Return the (x, y) coordinate for the center point of the cell that contains the specified text.  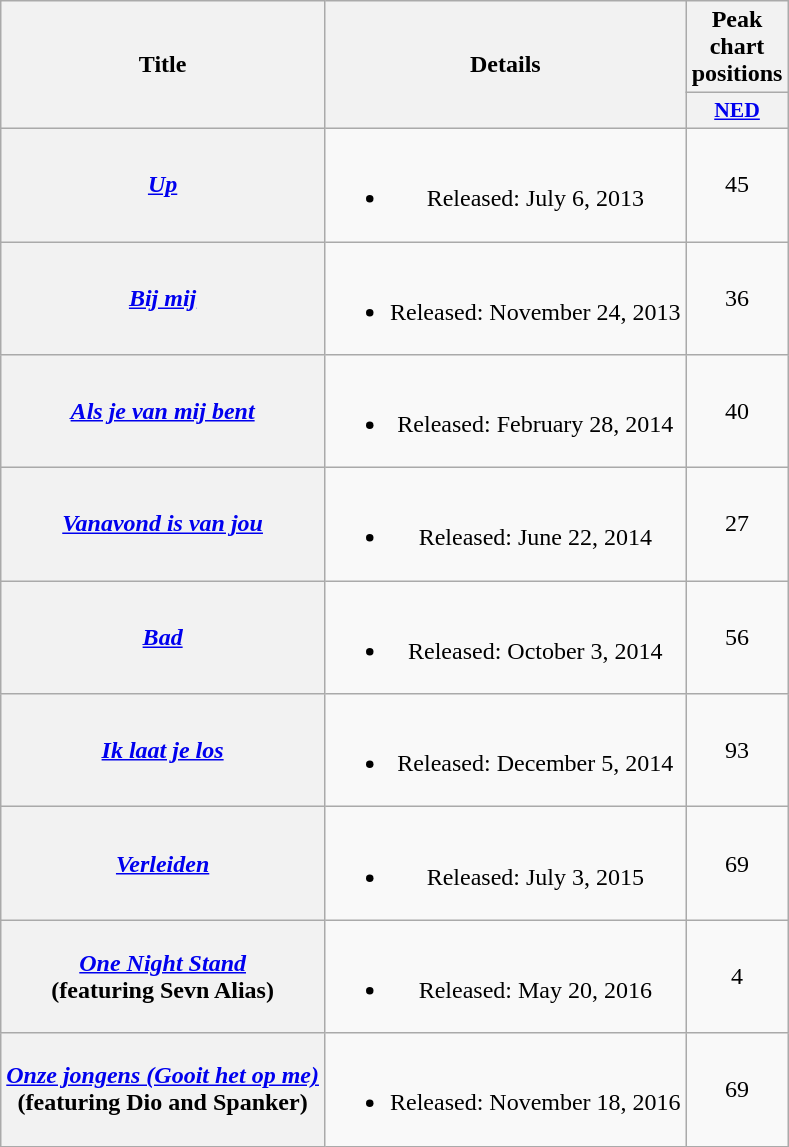
45 (737, 184)
Bad (163, 638)
Title (163, 65)
56 (737, 638)
Released: July 3, 2015 (505, 864)
Verleiden (163, 864)
Released: May 20, 2016 (505, 976)
27 (737, 524)
40 (737, 412)
Released: December 5, 2014 (505, 750)
Peak chart positions (737, 47)
4 (737, 976)
Released: February 28, 2014 (505, 412)
Bij mij (163, 298)
Released: October 3, 2014 (505, 638)
Released: November 24, 2013 (505, 298)
Up (163, 184)
Released: June 22, 2014 (505, 524)
Details (505, 65)
Als je van mij bent (163, 412)
36 (737, 298)
Vanavond is van jou (163, 524)
93 (737, 750)
Onze jongens (Gooit het op me)(featuring Dio and Spanker) (163, 1090)
Released: July 6, 2013 (505, 184)
One Night Stand(featuring Sevn Alias) (163, 976)
Released: November 18, 2016 (505, 1090)
Ik laat je los (163, 750)
NED (737, 111)
